Find where the given text appears and provide that cell's center as [X, Y] coordinate. 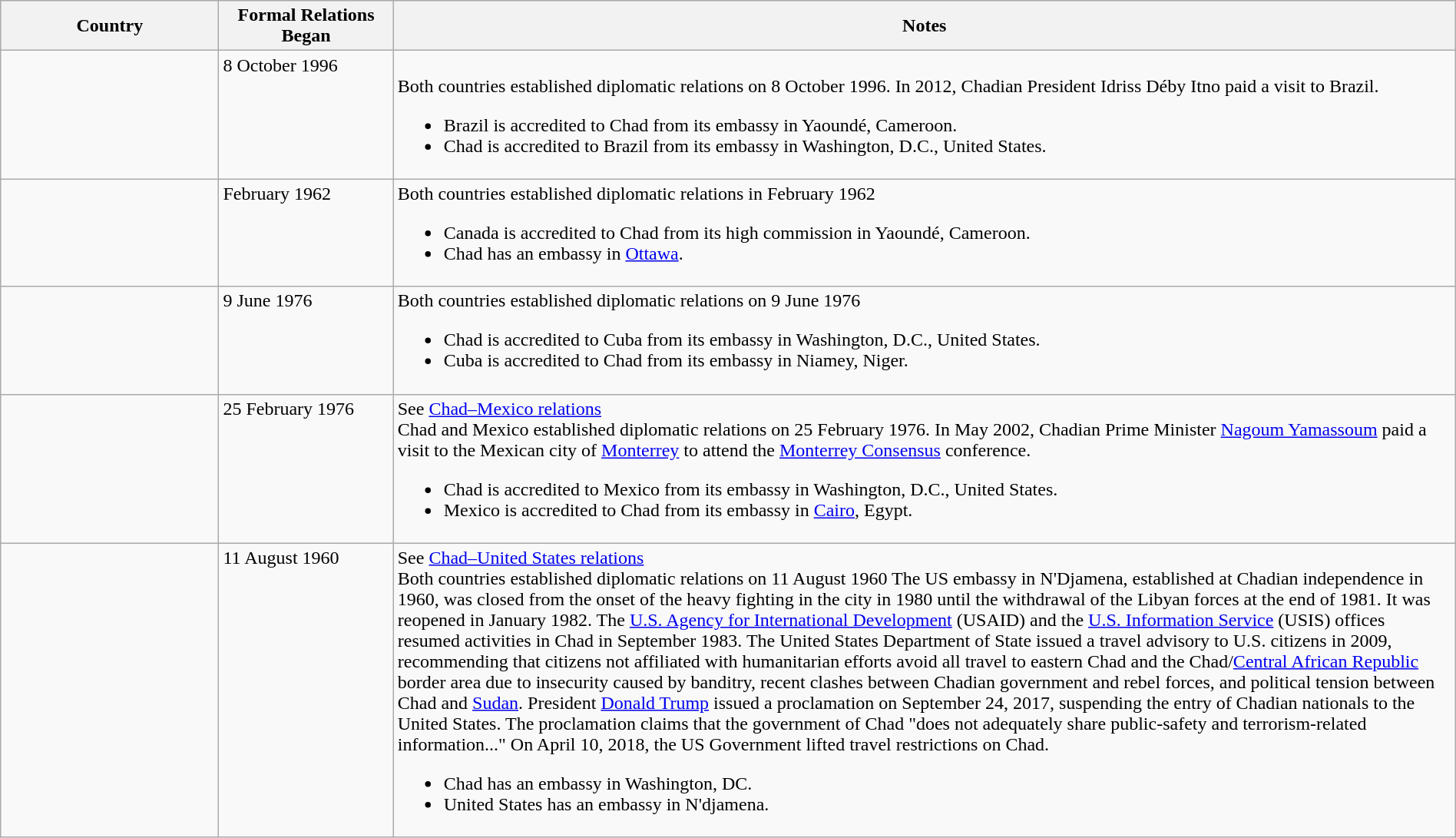
8 October 1996 [306, 115]
11 August 1960 [306, 690]
9 June 1976 [306, 340]
Country [110, 26]
February 1962 [306, 233]
25 February 1976 [306, 469]
Notes [925, 26]
Formal Relations Began [306, 26]
